Return the [X, Y] coordinate for the center point of the cell that contains the specified text.  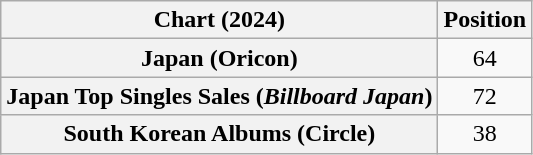
72 [485, 96]
Position [485, 20]
South Korean Albums (Circle) [220, 134]
Japan (Oricon) [220, 58]
Japan Top Singles Sales (Billboard Japan) [220, 96]
38 [485, 134]
Chart (2024) [220, 20]
64 [485, 58]
